Search for the cell housing the specified text and yield its [x, y] center coordinate. 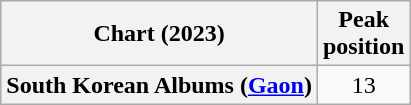
Peakposition [363, 34]
13 [363, 85]
Chart (2023) [160, 34]
South Korean Albums (Gaon) [160, 85]
